Find where the given text appears and provide that cell's center as (X, Y) coordinate. 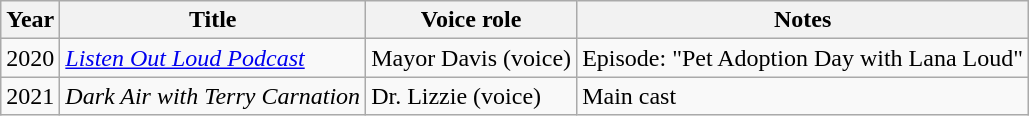
Mayor Davis (voice) (472, 58)
Listen Out Loud Podcast (213, 58)
Year (30, 20)
Notes (803, 20)
Voice role (472, 20)
Main cast (803, 96)
Episode: "Pet Adoption Day with Lana Loud" (803, 58)
2021 (30, 96)
Title (213, 20)
2020 (30, 58)
Dr. Lizzie (voice) (472, 96)
Dark Air with Terry Carnation (213, 96)
